Identify which cell holds the provided text, then report its (X, Y) central coordinate. 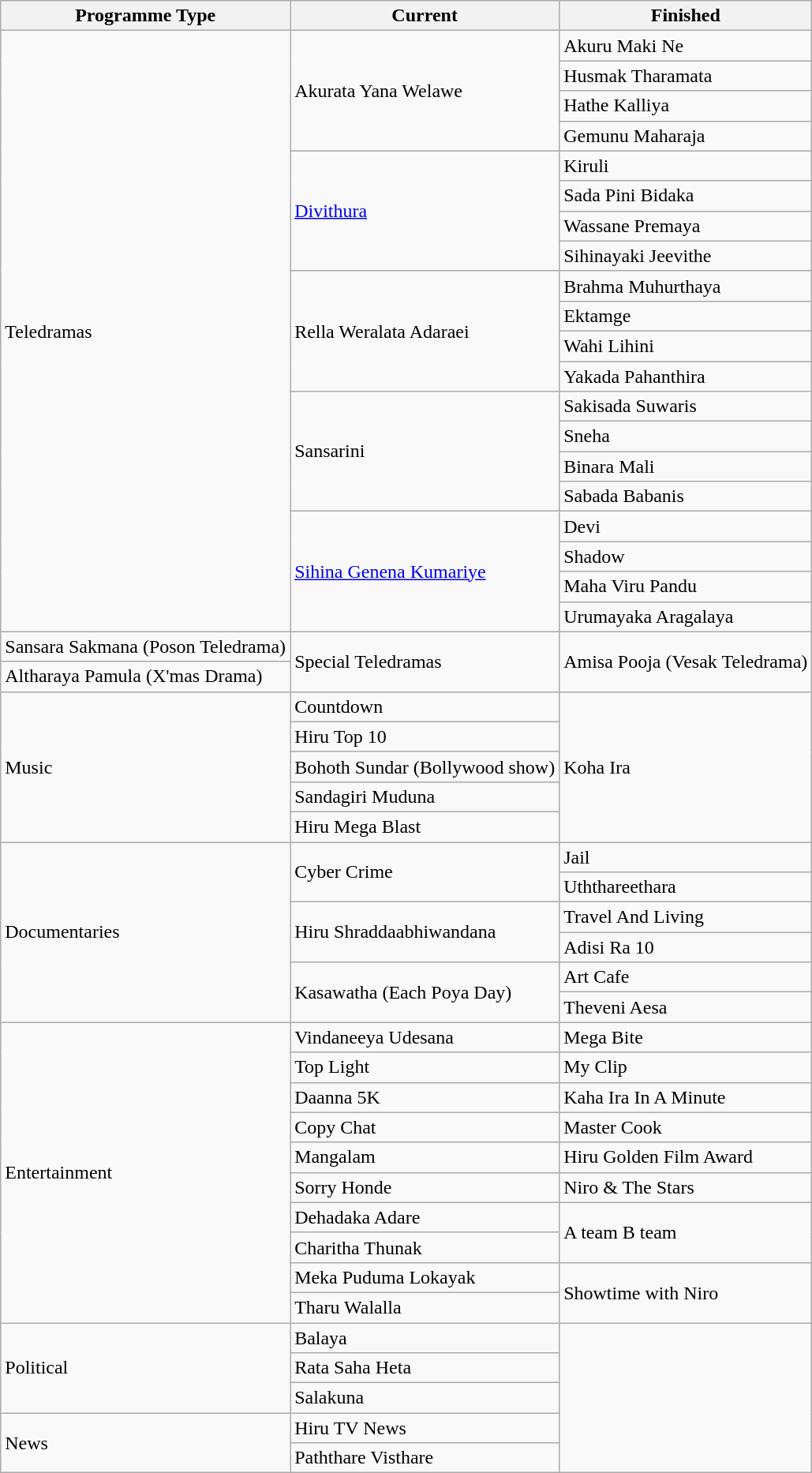
Hiru Shraddaabhiwandana (425, 932)
Sneha (686, 437)
Altharaya Pamula (X'mas Drama) (145, 677)
Political (145, 1368)
Kiruli (686, 166)
Meka Puduma Lokayak (425, 1277)
Travel And Living (686, 917)
Kasawatha (Each Poya Day) (425, 992)
Binara Mali (686, 467)
Sansara Sakmana (Poson Teledrama) (145, 647)
Sandagiri Muduna (425, 796)
Adisi Ra 10 (686, 947)
Hathe Kalliya (686, 106)
Amisa Pooja (Vesak Teledrama) (686, 662)
Mega Bite (686, 1037)
Shadow (686, 557)
Daanna 5K (425, 1097)
Ektamge (686, 316)
Hiru Golden Film Award (686, 1157)
Documentaries (145, 931)
Theveni Aesa (686, 1007)
Wahi Lihini (686, 346)
Akurata Yana Welawe (425, 91)
Programme Type (145, 16)
Paththare Visthare (425, 1458)
Showtime with Niro (686, 1292)
Countdown (425, 707)
Sada Pini Bidaka (686, 196)
Akuru Maki Ne (686, 46)
Tharu Walalla (425, 1307)
Music (145, 766)
Bohoth Sundar (Bollywood show) (425, 766)
Teledramas (145, 332)
Husmak Tharamata (686, 76)
Finished (686, 16)
Top Light (425, 1067)
Gemunu Maharaja (686, 136)
Sorry Honde (425, 1187)
Copy Chat (425, 1127)
Wassane Premaya (686, 226)
Hiru Mega Blast (425, 826)
Special Teledramas (425, 662)
Charitha Thunak (425, 1247)
Niro & The Stars (686, 1187)
Dehadaka Adare (425, 1217)
Sansarini (425, 452)
Cyber Crime (425, 871)
Urumayaka Aragalaya (686, 617)
Mangalam (425, 1157)
News (145, 1443)
Divithura (425, 211)
Sihina Genena Kumariye (425, 572)
Vindaneeya Udesana (425, 1037)
Salakuna (425, 1398)
Kaha Ira In A Minute (686, 1097)
A team B team (686, 1232)
Entertainment (145, 1173)
Brahma Muhurthaya (686, 286)
Master Cook (686, 1127)
Maha Viru Pandu (686, 587)
Balaya (425, 1338)
Current (425, 16)
Uththareethara (686, 887)
Rella Weralata Adaraei (425, 331)
Jail (686, 856)
Yakada Pahanthira (686, 377)
Koha Ira (686, 766)
Art Cafe (686, 977)
Devi (686, 527)
Hiru TV News (425, 1428)
Rata Saha Heta (425, 1368)
Sakisada Suwaris (686, 407)
Sihinayaki Jeevithe (686, 256)
Hiru Top 10 (425, 736)
Sabada Babanis (686, 497)
My Clip (686, 1067)
